Return [x, y] of the center of cell containing provided text 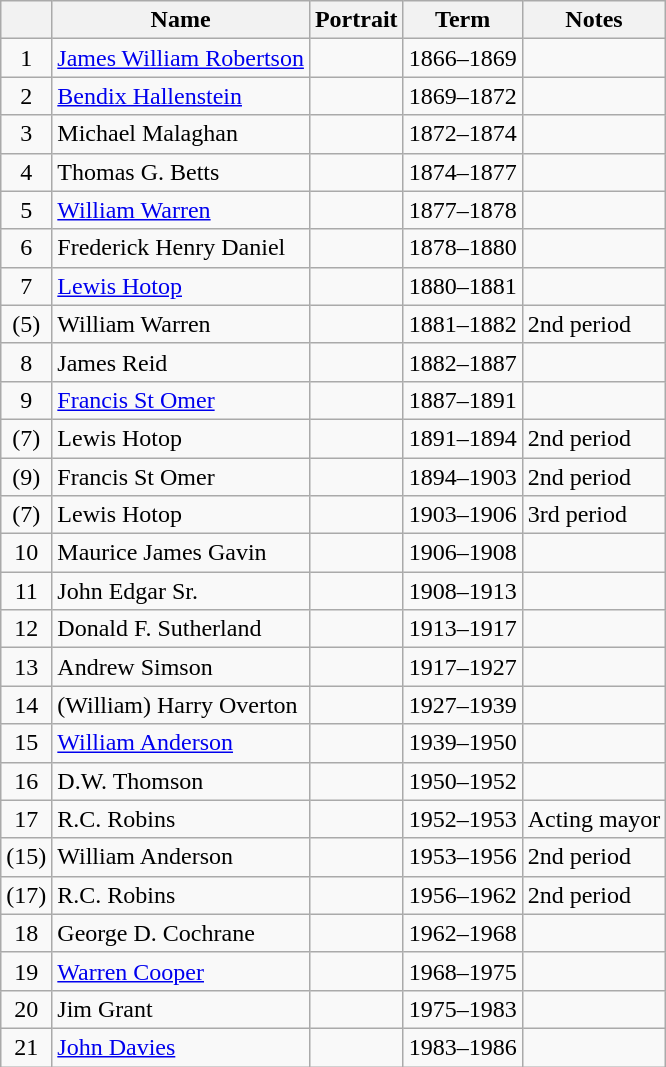
John Edgar Sr. [181, 591]
1 [26, 58]
3rd period [594, 515]
10 [26, 553]
3 [26, 134]
Bendix Hallenstein [181, 96]
Maurice James Gavin [181, 553]
21 [26, 1047]
1878–1880 [462, 248]
4 [26, 172]
Thomas G. Betts [181, 172]
Acting mayor [594, 819]
1869–1872 [462, 96]
1887–1891 [462, 400]
Jim Grant [181, 1009]
8 [26, 362]
1983–1986 [462, 1047]
1880–1881 [462, 286]
11 [26, 591]
1950–1952 [462, 781]
1891–1894 [462, 438]
1968–1975 [462, 971]
George D. Cochrane [181, 933]
Donald F. Sutherland [181, 629]
Notes [594, 20]
19 [26, 971]
James Reid [181, 362]
14 [26, 705]
1927–1939 [462, 705]
12 [26, 629]
1952–1953 [462, 819]
(5) [26, 324]
1872–1874 [462, 134]
5 [26, 210]
1953–1956 [462, 857]
James William Robertson [181, 58]
(17) [26, 895]
6 [26, 248]
Warren Cooper [181, 971]
1906–1908 [462, 553]
1894–1903 [462, 477]
(William) Harry Overton [181, 705]
1917–1927 [462, 667]
1913–1917 [462, 629]
17 [26, 819]
2 [26, 96]
Name [181, 20]
John Davies [181, 1047]
1866–1869 [462, 58]
1877–1878 [462, 210]
Term [462, 20]
1882–1887 [462, 362]
D.W. Thomson [181, 781]
1956–1962 [462, 895]
1975–1983 [462, 1009]
Andrew Simson [181, 667]
(9) [26, 477]
13 [26, 667]
1962–1968 [462, 933]
18 [26, 933]
1874–1877 [462, 172]
16 [26, 781]
(15) [26, 857]
1881–1882 [462, 324]
7 [26, 286]
1908–1913 [462, 591]
9 [26, 400]
15 [26, 743]
20 [26, 1009]
Michael Malaghan [181, 134]
1939–1950 [462, 743]
1903–1906 [462, 515]
Portrait [356, 20]
Frederick Henry Daniel [181, 248]
